Detect which cell encompasses the target text, then output its (x, y) center coordinate. 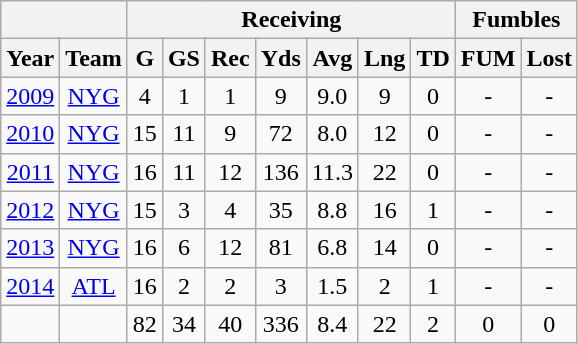
Year (30, 58)
2010 (30, 134)
72 (280, 134)
Rec (230, 58)
ATL (94, 286)
Lng (384, 58)
9.0 (332, 96)
336 (280, 324)
35 (280, 210)
Avg (332, 58)
2009 (30, 96)
82 (144, 324)
8.4 (332, 324)
14 (384, 248)
6 (184, 248)
Fumbles (516, 20)
FUM (488, 58)
GS (184, 58)
G (144, 58)
TD (433, 58)
2013 (30, 248)
Yds (280, 58)
8.8 (332, 210)
Receiving (291, 20)
1.5 (332, 286)
2014 (30, 286)
34 (184, 324)
2012 (30, 210)
136 (280, 172)
Team (94, 58)
40 (230, 324)
11.3 (332, 172)
2011 (30, 172)
81 (280, 248)
Lost (549, 58)
8.0 (332, 134)
6.8 (332, 248)
